Determine the [x, y] coordinate at the center of the cell enclosing the given text.  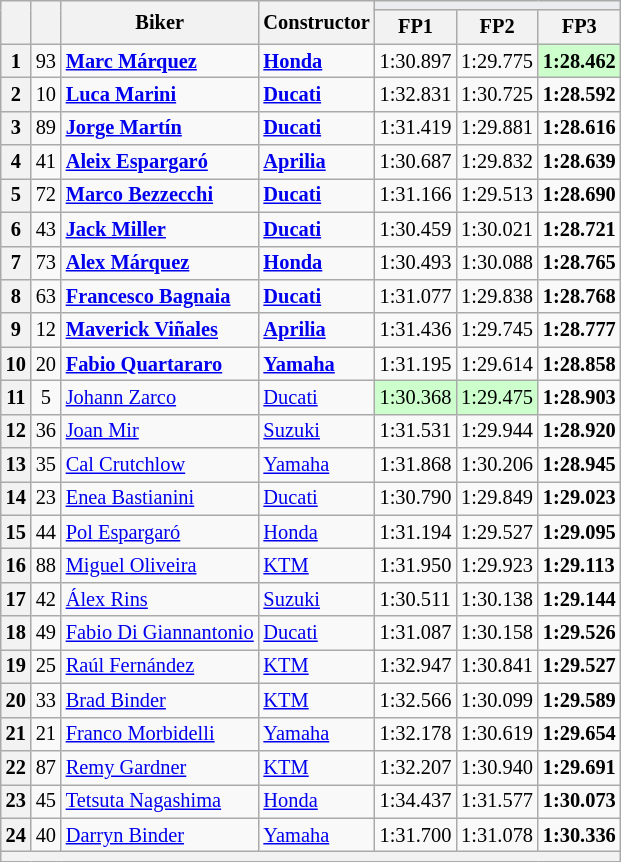
FP2 [497, 27]
41 [46, 162]
1:28.903 [580, 397]
1:30.511 [416, 599]
1:30.158 [497, 633]
1:30.073 [580, 801]
1:28.690 [580, 195]
6 [16, 229]
1:31.700 [416, 835]
Luca Marini [160, 94]
Fabio Di Giannantonio [160, 633]
1:31.577 [497, 801]
1:29.745 [497, 330]
3 [16, 128]
Constructor [317, 22]
Joan Mir [160, 431]
1:29.513 [497, 195]
Brad Binder [160, 700]
1:31.166 [416, 195]
Aleix Espargaró [160, 162]
17 [16, 599]
Miguel Oliveira [160, 565]
Jack Miller [160, 229]
1:30.021 [497, 229]
72 [46, 195]
15 [16, 532]
Raúl Fernández [160, 666]
Alex Márquez [160, 263]
33 [46, 700]
49 [46, 633]
1:30.687 [416, 162]
1:32.566 [416, 700]
88 [46, 565]
1:29.838 [497, 296]
1:30.368 [416, 397]
1 [16, 61]
1:29.113 [580, 565]
1:29.654 [580, 734]
1:29.144 [580, 599]
Darryn Binder [160, 835]
Enea Bastianini [160, 498]
Tetsuta Nagashima [160, 801]
1:29.095 [580, 532]
35 [46, 465]
9 [16, 330]
1:31.531 [416, 431]
11 [16, 397]
89 [46, 128]
25 [46, 666]
1:30.206 [497, 465]
73 [46, 263]
1:30.619 [497, 734]
Maverick Viñales [160, 330]
1:31.950 [416, 565]
1:28.777 [580, 330]
1:31.436 [416, 330]
1:29.849 [497, 498]
1:29.614 [497, 364]
Jorge Martín [160, 128]
Cal Crutchlow [160, 465]
1:32.207 [416, 767]
1:28.765 [580, 263]
1:32.178 [416, 734]
40 [46, 835]
1:30.897 [416, 61]
1:28.592 [580, 94]
1:29.923 [497, 565]
16 [16, 565]
7 [16, 263]
1:28.945 [580, 465]
1:29.832 [497, 162]
1:31.419 [416, 128]
1:34.437 [416, 801]
1:29.589 [580, 700]
FP3 [580, 27]
1:31.194 [416, 532]
1:29.475 [497, 397]
1:30.493 [416, 263]
Marco Bezzecchi [160, 195]
1:32.947 [416, 666]
1:29.023 [580, 498]
1:29.881 [497, 128]
1:30.725 [497, 94]
1:30.138 [497, 599]
18 [16, 633]
1:32.831 [416, 94]
Franco Morbidelli [160, 734]
Johann Zarco [160, 397]
Fabio Quartararo [160, 364]
2 [16, 94]
44 [46, 532]
1:31.077 [416, 296]
1:29.691 [580, 767]
14 [16, 498]
Remy Gardner [160, 767]
1:29.775 [497, 61]
1:30.459 [416, 229]
45 [46, 801]
1:30.088 [497, 263]
1:30.099 [497, 700]
1:29.944 [497, 431]
FP1 [416, 27]
13 [16, 465]
1:28.616 [580, 128]
1:31.868 [416, 465]
1:30.790 [416, 498]
43 [46, 229]
1:28.639 [580, 162]
Marc Márquez [160, 61]
Pol Espargaró [160, 532]
1:31.078 [497, 835]
42 [46, 599]
8 [16, 296]
1:28.462 [580, 61]
19 [16, 666]
Álex Rins [160, 599]
1:28.768 [580, 296]
22 [16, 767]
4 [16, 162]
1:28.721 [580, 229]
1:28.858 [580, 364]
1:30.841 [497, 666]
1:30.940 [497, 767]
Francesco Bagnaia [160, 296]
36 [46, 431]
93 [46, 61]
1:28.920 [580, 431]
1:30.336 [580, 835]
1:31.087 [416, 633]
24 [16, 835]
1:29.526 [580, 633]
63 [46, 296]
Biker [160, 22]
87 [46, 767]
1:31.195 [416, 364]
